Provide the (X, Y) coordinate of the cell's center where the given text is located.  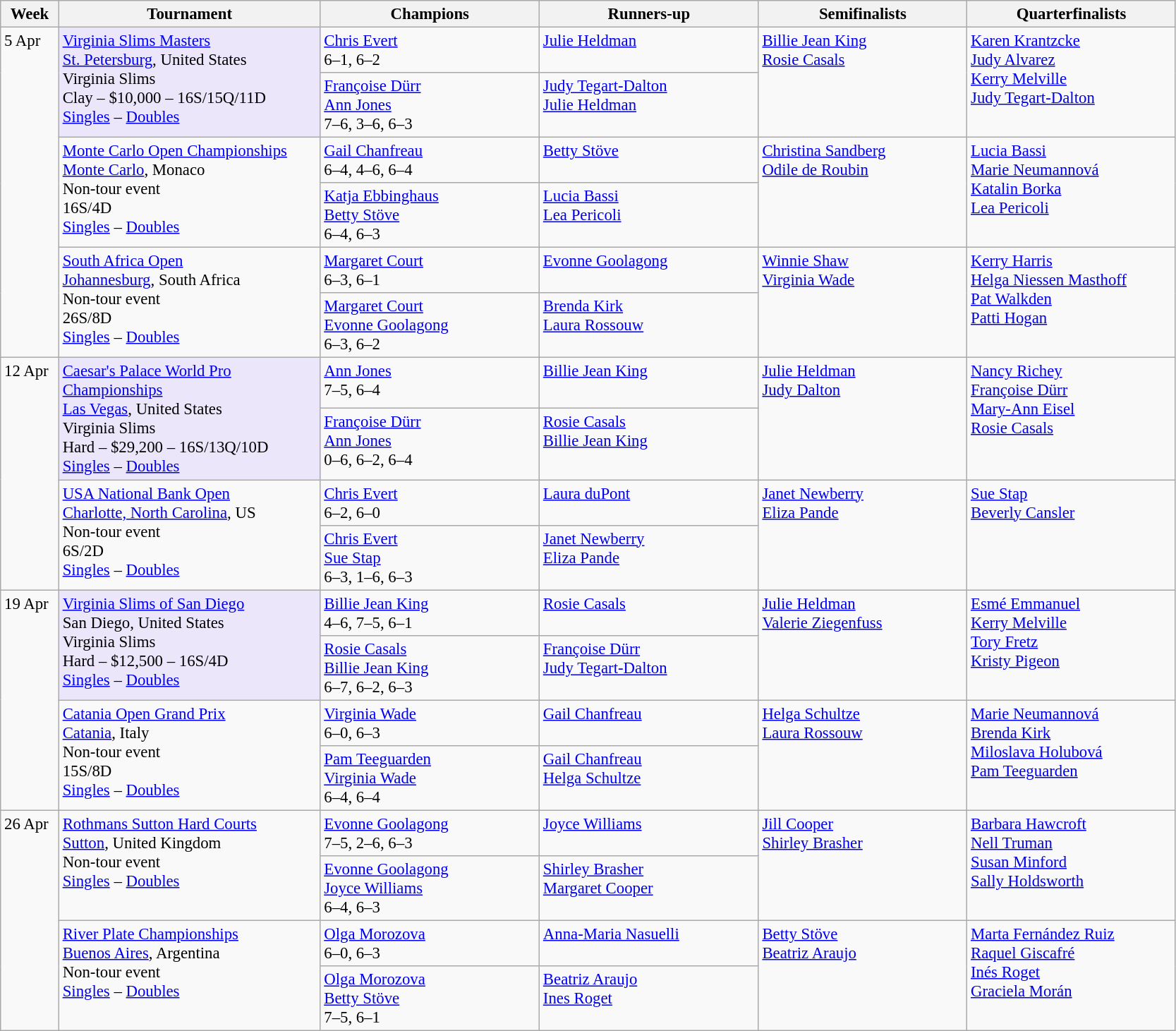
Julie Heldman Judy Dalton (863, 419)
Anna-Maria Nasuelli (649, 943)
Caesar's Palace World Pro ChampionshipsLas Vegas, United StatesVirginia SlimsHard – $29,200 – 16S/13Q/10D Singles – Doubles (189, 419)
Françoise Dürr Ann Jones7–6, 3–6, 6–3 (430, 105)
Françoise Dürr Ann Jones0–6, 6–2, 6–4 (430, 443)
Marie Neumannová Brenda Kirk Miloslava Holubová Pam Teeguarden (1072, 755)
Semifinalists (863, 14)
Shirley Brasher Margaret Cooper (649, 888)
Lucia Bassi Lea Pericoli (649, 215)
Rosie Casals Billie Jean King6–7, 6–2, 6–3 (430, 668)
Esmé Emmanuel Kerry Melville Tory Fretz Kristy Pigeon (1072, 645)
Champions (430, 14)
Jill Cooper Shirley Brasher (863, 865)
Pam Teeguarden Virginia Wade 6–4, 6–4 (430, 778)
Rothmans Sutton Hard CourtsSutton, United KingdomNon-tour event Singles – Doubles (189, 865)
Julie Heldman Valerie Ziegenfuss (863, 645)
Virginia Wade 6–0, 6–3 (430, 723)
Rosie Casals (649, 613)
26 Apr (30, 920)
Virginia Slims of San DiegoSan Diego, United StatesVirginia SlimsHard – $12,500 – 16S/4D Singles – Doubles (189, 645)
Runners-up (649, 14)
Week (30, 14)
Françoise Dürr Judy Tegart-Dalton (649, 668)
Olga Morozova Betty Stöve 7–5, 6–1 (430, 999)
Sue Stap Beverly Cansler (1072, 535)
Ann Jones 7–5, 6–4 (430, 382)
Evonne Goolagong Joyce Williams 6–4, 6–3 (430, 888)
Gail Chanfreau (649, 723)
5 Apr (30, 193)
Winnie Shaw Virginia Wade (863, 303)
Billie Jean King (649, 382)
South Africa OpenJohannesburg, South AfricaNon-tour event26S/8D Singles – Doubles (189, 303)
Laura duPont (649, 502)
Marta Fernández Ruiz Raquel Giscafré Inés Roget Graciela Morán (1072, 975)
Barbara Hawcroft Nell Truman Susan Minford Sally Holdsworth (1072, 865)
Karen Krantzcke Judy Alvarez Kerry Melville Judy Tegart-Dalton (1072, 83)
Tournament (189, 14)
River Plate ChampionshipsBuenos Aires, ArgentinaNon-tour eventSingles – Doubles (189, 975)
Gail Chanfreau 6–4, 4–6, 6–4 (430, 161)
Beatriz Araujo Ines Roget (649, 999)
Betty Stöve Beatriz Araujo (863, 975)
Virginia Slims MastersSt. Petersburg, United StatesVirginia SlimsClay – $10,000 – 16S/15Q/11D Singles – Doubles (189, 83)
Katja Ebbinghaus Betty Stöve 6–4, 6–3 (430, 215)
Evonne Goolagong 7–5, 2–6, 6–3 (430, 833)
Judy Tegart-Dalton Julie Heldman (649, 105)
Kerry Harris Helga Niessen Masthoff Pat Walkden Patti Hogan (1072, 303)
Joyce Williams (649, 833)
Monte Carlo Open ChampionshipsMonte Carlo, MonacoNon-tour event 16S/4D Singles – Doubles (189, 193)
Nancy Richey Françoise Dürr Mary-Ann Eisel Rosie Casals (1072, 419)
Brenda Kirk Laura Rossouw (649, 326)
Billie Jean King Rosie Casals (863, 83)
19 Apr (30, 700)
Chris Evert Sue Stap 6–3, 1–6, 6–3 (430, 557)
Betty Stöve (649, 161)
Catania Open Grand PrixCatania, ItalyNon-tour event15S/8D Singles – Doubles (189, 755)
Evonne Goolagong (649, 271)
Olga Morozova 6–0, 6–3 (430, 943)
Gail Chanfreau Helga Schultze (649, 778)
Rosie Casals Billie Jean King (649, 443)
Christina Sandberg Odile de Roubin (863, 193)
Lucia Bassi Marie Neumannová Katalin Borka Lea Pericoli (1072, 193)
Quarterfinalists (1072, 14)
Chris Evert 6–1, 6–2 (430, 51)
Margaret Court 6–3, 6–1 (430, 271)
Billie Jean King 4–6, 7–5, 6–1 (430, 613)
Julie Heldman (649, 51)
12 Apr (30, 474)
Chris Evert 6–2, 6–0 (430, 502)
Helga Schultze Laura Rossouw (863, 755)
USA National Bank OpenCharlotte, North Carolina, USNon-tour event6S/2D Singles – Doubles (189, 535)
Margaret Court Evonne Goolagong 6–3, 6–2 (430, 326)
